Locate the cell with the specified text and output its [X, Y] center coordinate. 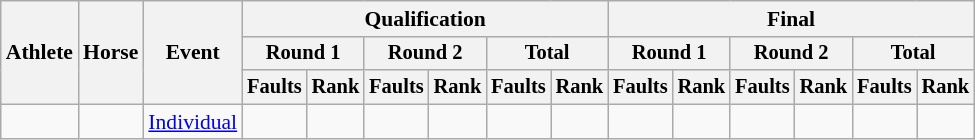
Qualification [425, 19]
Individual [192, 122]
Event [192, 52]
Horse [110, 52]
Final [791, 19]
Athlete [40, 52]
